From the cell containing the given text, extract its center point as [x, y] coordinate. 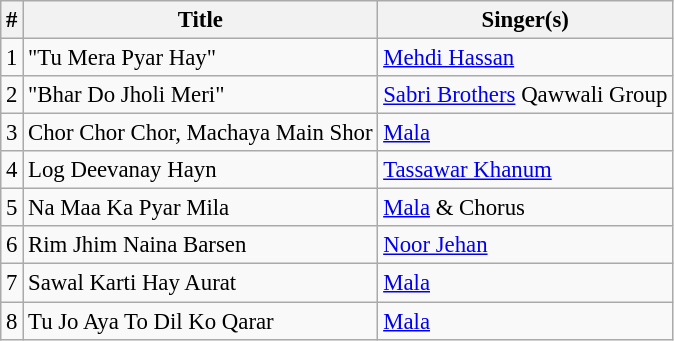
5 [12, 208]
Na Maa Ka Pyar Mila [200, 208]
Sawal Karti Hay Aurat [200, 283]
8 [12, 321]
Mehdi Hassan [526, 58]
Singer(s) [526, 20]
7 [12, 283]
6 [12, 245]
Log Deevanay Hayn [200, 170]
Tassawar Khanum [526, 170]
Title [200, 20]
4 [12, 170]
2 [12, 95]
"Bhar Do Jholi Meri" [200, 95]
Noor Jehan [526, 245]
Rim Jhim Naina Barsen [200, 245]
Mala & Chorus [526, 208]
1 [12, 58]
# [12, 20]
3 [12, 133]
Sabri Brothers Qawwali Group [526, 95]
"Tu Mera Pyar Hay" [200, 58]
Chor Chor Chor, Machaya Main Shor [200, 133]
Tu Jo Aya To Dil Ko Qarar [200, 321]
